Locate the cell with the specified text and output its [x, y] center coordinate. 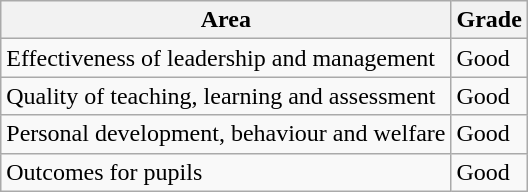
Grade [489, 20]
Area [226, 20]
Personal development, behaviour and welfare [226, 134]
Quality of teaching, learning and assessment [226, 96]
Outcomes for pupils [226, 172]
Effectiveness of leadership and management [226, 58]
